Extract the (X, Y) coordinate from the center of the cell holding the provided text.  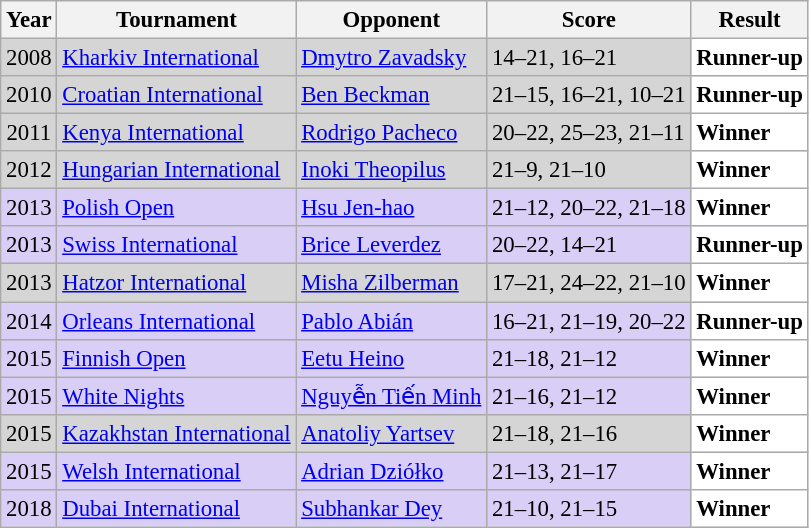
20–22, 25–23, 21–11 (589, 133)
2010 (29, 95)
Swiss International (176, 245)
17–21, 24–22, 21–10 (589, 283)
2011 (29, 133)
21–13, 21–17 (589, 471)
21–18, 21–16 (589, 433)
Hsu Jen-hao (392, 208)
Anatoliy Yartsev (392, 433)
Welsh International (176, 471)
Opponent (392, 20)
Adrian Dziółko (392, 471)
Polish Open (176, 208)
14–21, 16–21 (589, 58)
2018 (29, 509)
Croatian International (176, 95)
White Nights (176, 396)
Hungarian International (176, 170)
Pablo Abián (392, 321)
Dmytro Zavadsky (392, 58)
20–22, 14–21 (589, 245)
Score (589, 20)
Orleans International (176, 321)
Inoki Theopilus (392, 170)
2008 (29, 58)
2012 (29, 170)
Kazakhstan International (176, 433)
16–21, 21–19, 20–22 (589, 321)
Kharkiv International (176, 58)
Misha Zilberman (392, 283)
21–9, 21–10 (589, 170)
Nguyễn Tiến Minh (392, 396)
Finnish Open (176, 358)
Year (29, 20)
21–16, 21–12 (589, 396)
Hatzor International (176, 283)
Dubai International (176, 509)
Brice Leverdez (392, 245)
21–18, 21–12 (589, 358)
Kenya International (176, 133)
2014 (29, 321)
Subhankar Dey (392, 509)
Eetu Heino (392, 358)
21–15, 16–21, 10–21 (589, 95)
Rodrigo Pacheco (392, 133)
21–12, 20–22, 21–18 (589, 208)
Ben Beckman (392, 95)
21–10, 21–15 (589, 509)
Result (750, 20)
Tournament (176, 20)
